Extract the (x, y) coordinate from the center of the cell holding the provided text.  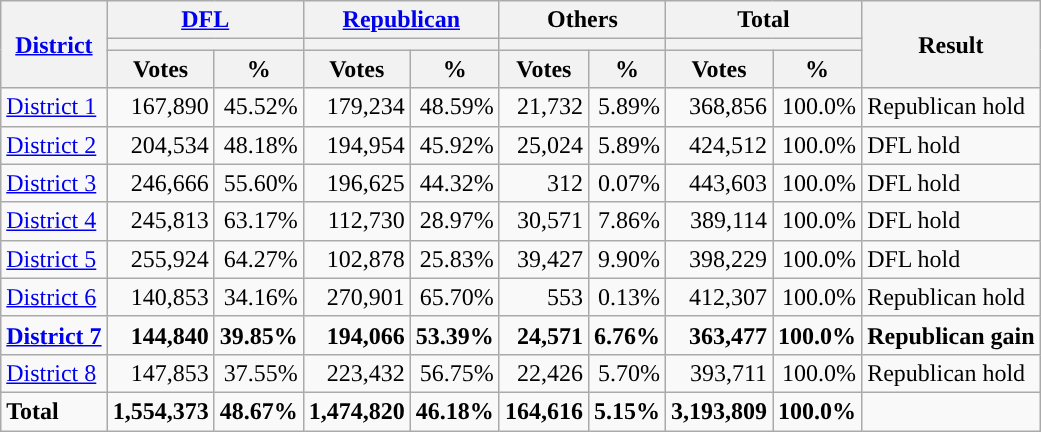
6.76% (626, 335)
443,603 (718, 183)
34.16% (258, 297)
65.70% (454, 297)
53.39% (454, 335)
25.83% (454, 259)
64.27% (258, 259)
56.75% (454, 373)
412,307 (718, 297)
28.97% (454, 221)
Others (582, 20)
196,625 (356, 183)
District 3 (54, 183)
Result (951, 44)
48.18% (258, 145)
Republican gain (951, 335)
30,571 (544, 221)
194,066 (356, 335)
Republican (401, 20)
24,571 (544, 335)
District 6 (54, 297)
5.15% (626, 411)
44.32% (454, 183)
DFL (205, 20)
363,477 (718, 335)
368,856 (718, 107)
102,878 (356, 259)
140,853 (160, 297)
District 8 (54, 373)
144,840 (160, 335)
1,474,820 (356, 411)
0.13% (626, 297)
1,554,373 (160, 411)
3,193,809 (718, 411)
45.92% (454, 145)
63.17% (258, 221)
District 4 (54, 221)
255,924 (160, 259)
424,512 (718, 145)
48.59% (454, 107)
District 1 (54, 107)
393,711 (718, 373)
48.67% (258, 411)
389,114 (718, 221)
39,427 (544, 259)
21,732 (544, 107)
398,229 (718, 259)
22,426 (544, 373)
7.86% (626, 221)
5.70% (626, 373)
194,954 (356, 145)
204,534 (160, 145)
25,024 (544, 145)
55.60% (258, 183)
246,666 (160, 183)
39.85% (258, 335)
147,853 (160, 373)
District 5 (54, 259)
9.90% (626, 259)
112,730 (356, 221)
37.55% (258, 373)
270,901 (356, 297)
167,890 (160, 107)
45.52% (258, 107)
164,616 (544, 411)
46.18% (454, 411)
223,432 (356, 373)
245,813 (160, 221)
179,234 (356, 107)
553 (544, 297)
District 2 (54, 145)
District 7 (54, 335)
0.07% (626, 183)
District (54, 44)
312 (544, 183)
